Extract the [x, y] coordinate from the center of the cell holding the provided text.  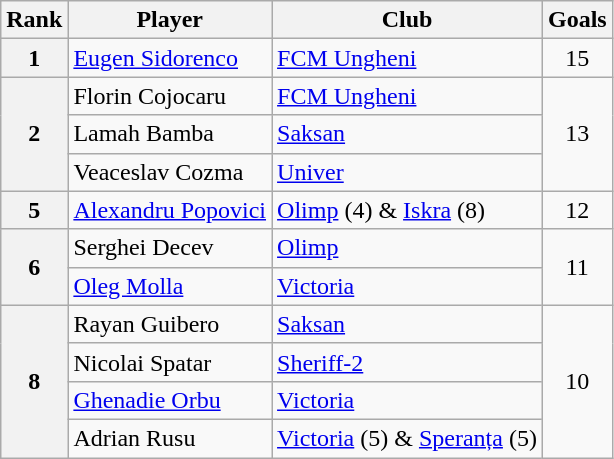
Oleg Molla [170, 286]
8 [34, 381]
15 [577, 58]
Rayan Guibero [170, 324]
Florin Cojocaru [170, 96]
Serghei Decev [170, 248]
Victoria (5) & Speranța (5) [408, 438]
Olimp (4) & Iskra (8) [408, 210]
Player [170, 20]
1 [34, 58]
Rank [34, 20]
13 [577, 134]
Alexandru Popovici [170, 210]
2 [34, 134]
Sheriff-2 [408, 362]
Veaceslav Cozma [170, 172]
Adrian Rusu [170, 438]
Nicolai Spatar [170, 362]
Ghenadie Orbu [170, 400]
10 [577, 381]
Olimp [408, 248]
5 [34, 210]
6 [34, 267]
Univer [408, 172]
12 [577, 210]
Goals [577, 20]
11 [577, 267]
Club [408, 20]
Eugen Sidorenco [170, 58]
Lamah Bamba [170, 134]
